Return [x, y] of the center of cell containing provided text 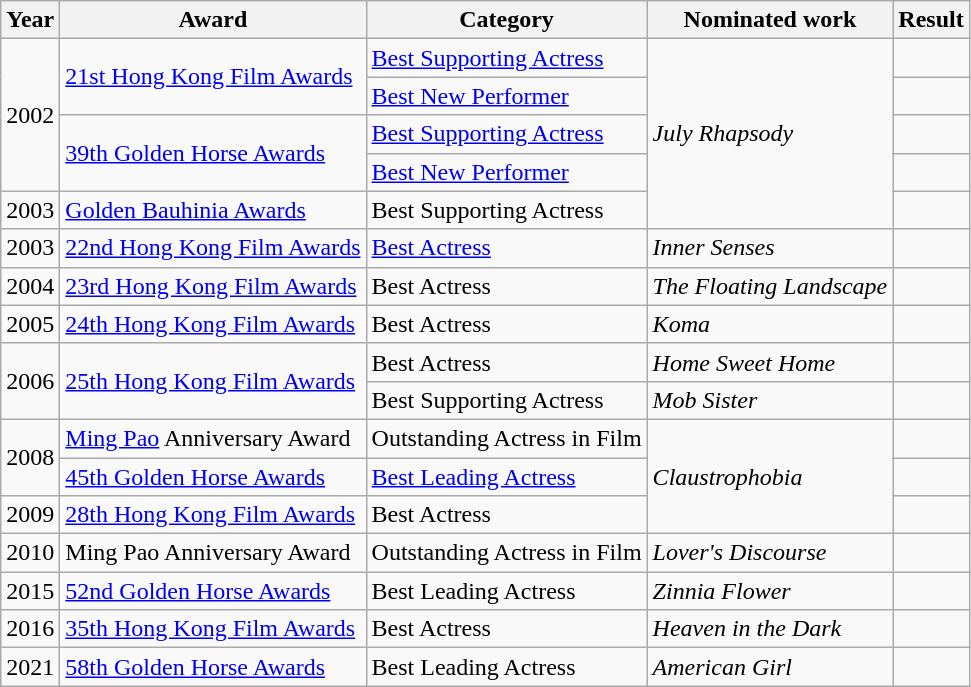
2015 [30, 591]
Heaven in the Dark [770, 629]
Year [30, 20]
Koma [770, 324]
2010 [30, 553]
Home Sweet Home [770, 362]
2021 [30, 667]
Inner Senses [770, 248]
2009 [30, 515]
24th Hong Kong Film Awards [213, 324]
58th Golden Horse Awards [213, 667]
The Floating Landscape [770, 286]
28th Hong Kong Film Awards [213, 515]
35th Hong Kong Film Awards [213, 629]
25th Hong Kong Film Awards [213, 381]
Lover's Discourse [770, 553]
2004 [30, 286]
39th Golden Horse Awards [213, 153]
Category [506, 20]
Golden Bauhinia Awards [213, 210]
22nd Hong Kong Film Awards [213, 248]
Mob Sister [770, 400]
2002 [30, 115]
2005 [30, 324]
Claustrophobia [770, 476]
45th Golden Horse Awards [213, 477]
Nominated work [770, 20]
Zinnia Flower [770, 591]
Result [931, 20]
2016 [30, 629]
2006 [30, 381]
Award [213, 20]
July Rhapsody [770, 134]
2008 [30, 457]
23rd Hong Kong Film Awards [213, 286]
52nd Golden Horse Awards [213, 591]
21st Hong Kong Film Awards [213, 77]
American Girl [770, 667]
